Identify which cell holds the provided text, then report its (X, Y) central coordinate. 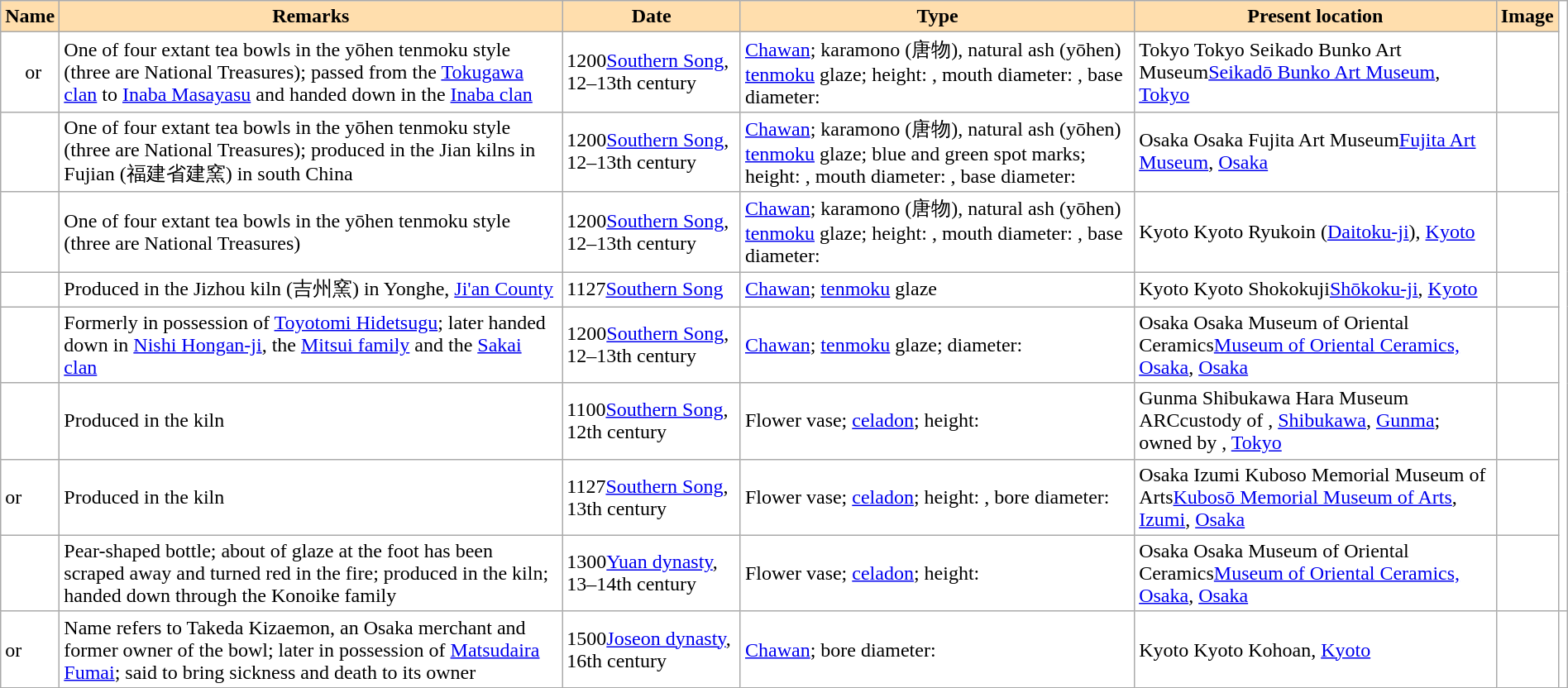
Chawan; bore diameter: (937, 649)
Tokyo Tokyo Seikado Bunko Art MuseumSeikadō Bunko Art Museum, Tokyo (1315, 73)
Chawan; karamono (唐物), natural ash (yōhen) tenmoku glaze; blue and green spot marks; height: , mouth diameter: , base diameter: (937, 152)
One of four extant tea bowls in the yōhen tenmoku style (three are National Treasures); produced in the Jian kilns in Fujian (福建省建窯) in south China (311, 152)
Present location (1315, 17)
1127Southern Song (652, 289)
Kyoto Kyoto ShokokujiShōkoku-ji, Kyoto (1315, 289)
Type (937, 17)
Gunma Shibukawa Hara Museum ARCcustody of , Shibukawa, Gunma; owned by , Tokyo (1315, 421)
1127Southern Song, 13th century (652, 497)
Chawan; tenmoku glaze (937, 289)
One of four extant tea bowls in the yōhen tenmoku style (three are National Treasures) (311, 232)
Produced in the Jizhou kiln (吉州窯) in Yonghe, Ji'an County (311, 289)
1500Joseon dynasty, 16th century (652, 649)
Formerly in possession of Toyotomi Hidetsugu; later handed down in Nishi Hongan-ji, the Mitsui family and the Sakai clan (311, 345)
Flower vase; celadon; height: , bore diameter: (937, 497)
Chawan; tenmoku glaze; diameter: (937, 345)
Image (1527, 17)
Kyoto Kyoto Kohoan, Kyoto (1315, 649)
Osaka Osaka Fujita Art MuseumFujita Art Museum, Osaka (1315, 152)
Kyoto Kyoto Ryukoin (Daitoku-ji), Kyoto (1315, 232)
Name (30, 17)
Remarks (311, 17)
Date (652, 17)
1300Yuan dynasty, 13–14th century (652, 573)
Osaka Izumi Kuboso Memorial Museum of ArtsKubosō Memorial Museum of Arts, Izumi, Osaka (1315, 497)
1100Southern Song, 12th century (652, 421)
